Locate the cell with the specified text and output its (X, Y) center coordinate. 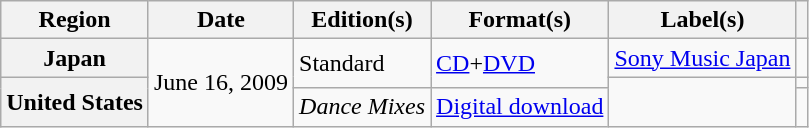
Standard (362, 64)
Sony Music Japan (702, 58)
Dance Mixes (362, 107)
Label(s) (702, 20)
Region (75, 20)
Edition(s) (362, 20)
CD+DVD (520, 64)
Date (220, 20)
Digital download (520, 107)
Japan (75, 58)
June 16, 2009 (220, 82)
Format(s) (520, 20)
United States (75, 102)
